Search for the cell housing the specified text and yield its [X, Y] center coordinate. 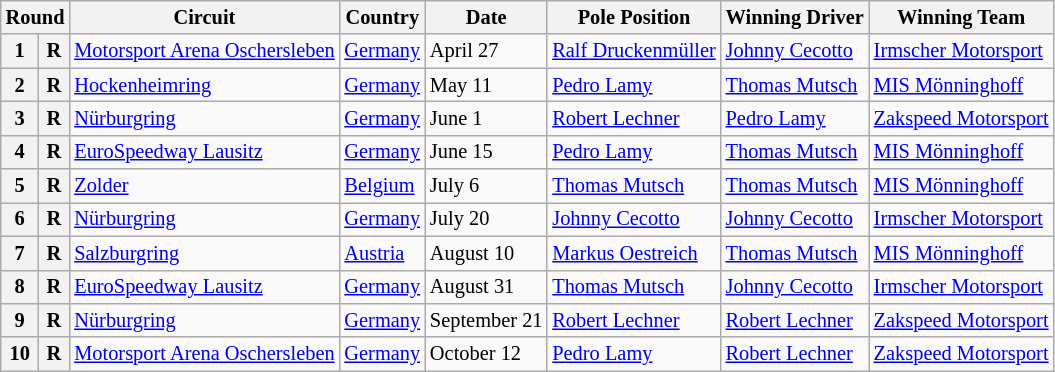
Pole Position [634, 17]
Austria [382, 253]
Markus Oestreich [634, 253]
October 12 [486, 354]
Zolder [204, 186]
Salzburgring [204, 253]
5 [20, 186]
6 [20, 219]
August 10 [486, 253]
July 20 [486, 219]
May 11 [486, 85]
7 [20, 253]
Circuit [204, 17]
July 6 [486, 186]
Country [382, 17]
2 [20, 85]
Hockenheimring [204, 85]
Belgium [382, 186]
1 [20, 51]
Winning Team [962, 17]
April 27 [486, 51]
9 [20, 320]
September 21 [486, 320]
Date [486, 17]
Round [36, 17]
3 [20, 118]
Ralf Druckenmüller [634, 51]
June 15 [486, 152]
August 31 [486, 287]
Winning Driver [795, 17]
8 [20, 287]
June 1 [486, 118]
10 [20, 354]
4 [20, 152]
